From the cell containing the given text, extract its center point as (x, y) coordinate. 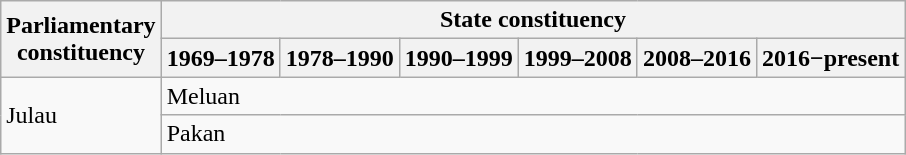
1999–2008 (578, 58)
2008–2016 (696, 58)
State constituency (533, 20)
1978–1990 (340, 58)
1990–1999 (458, 58)
2016−present (830, 58)
Meluan (533, 96)
Pakan (533, 134)
Julau (81, 115)
Parliamentaryconstituency (81, 39)
1969–1978 (220, 58)
